From the cell containing the given text, extract its center point as [x, y] coordinate. 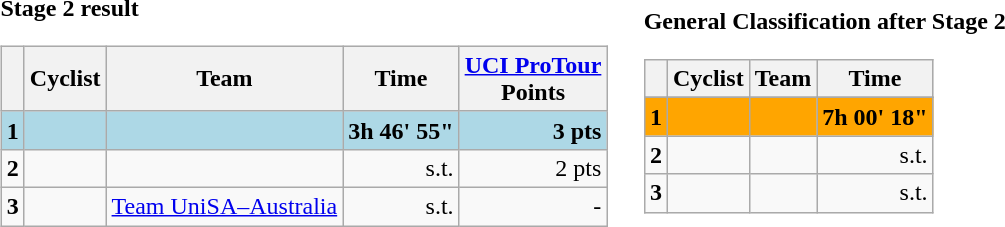
2 pts [533, 168]
Team UniSA–Australia [224, 206]
7h 00' 18" [875, 117]
3h 46' 55" [401, 130]
- [533, 206]
UCI ProTourPoints [533, 78]
3 pts [533, 130]
